Identify which cell holds the provided text, then report its [x, y] central coordinate. 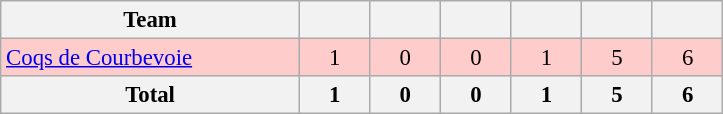
Total [150, 95]
Coqs de Courbevoie [150, 58]
Team [150, 20]
